Identify which cell holds the provided text, then report its [x, y] central coordinate. 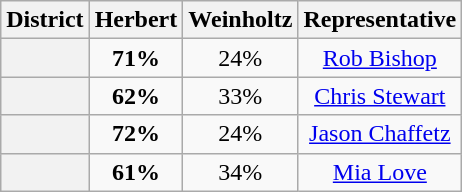
62% [136, 96]
71% [136, 58]
Representative [380, 20]
Mia Love [380, 172]
District [45, 20]
72% [136, 134]
Weinholtz [240, 20]
Jason Chaffetz [380, 134]
61% [136, 172]
Rob Bishop [380, 58]
Chris Stewart [380, 96]
34% [240, 172]
Herbert [136, 20]
33% [240, 96]
